Determine the (X, Y) coordinate at the center of the cell enclosing the given text.  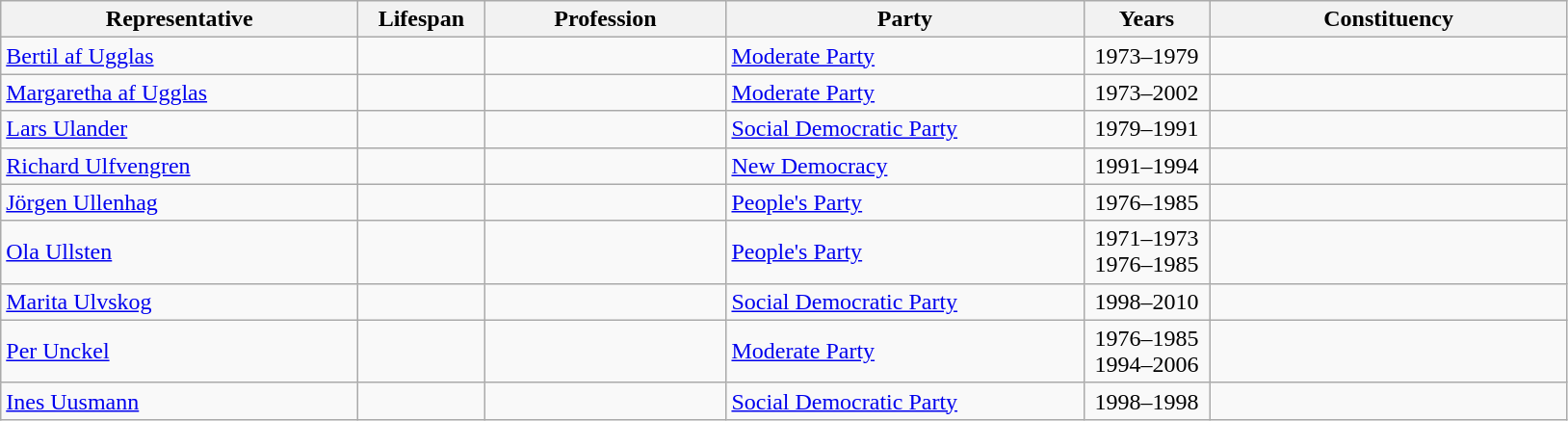
Per Unckel (179, 351)
1973–1979 (1146, 56)
Bertil af Ugglas (179, 56)
Constituency (1389, 19)
1973–2002 (1146, 92)
1998–2010 (1146, 302)
Ola Ullsten (179, 252)
Jörgen Ullenhag (179, 202)
Profession (605, 19)
1976–19851994–2006 (1146, 351)
Richard Ulfvengren (179, 166)
1998–1998 (1146, 401)
1971–19731976–1985 (1146, 252)
New Democracy (905, 166)
1979–1991 (1146, 129)
1991–1994 (1146, 166)
Margaretha af Ugglas (179, 92)
Representative (179, 19)
Years (1146, 19)
Party (905, 19)
1976–1985 (1146, 202)
Lifespan (422, 19)
Marita Ulvskog (179, 302)
Ines Uusmann (179, 401)
Lars Ulander (179, 129)
